Determine the (x, y) coordinate at the center of the cell enclosing the given text.  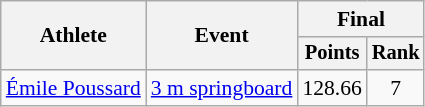
Émile Poussard (74, 88)
3 m springboard (222, 88)
Rank (396, 54)
7 (396, 88)
Event (222, 36)
Points (332, 54)
128.66 (332, 88)
Athlete (74, 36)
Final (360, 19)
